Find where the given text appears and provide that cell's center as [X, Y] coordinate. 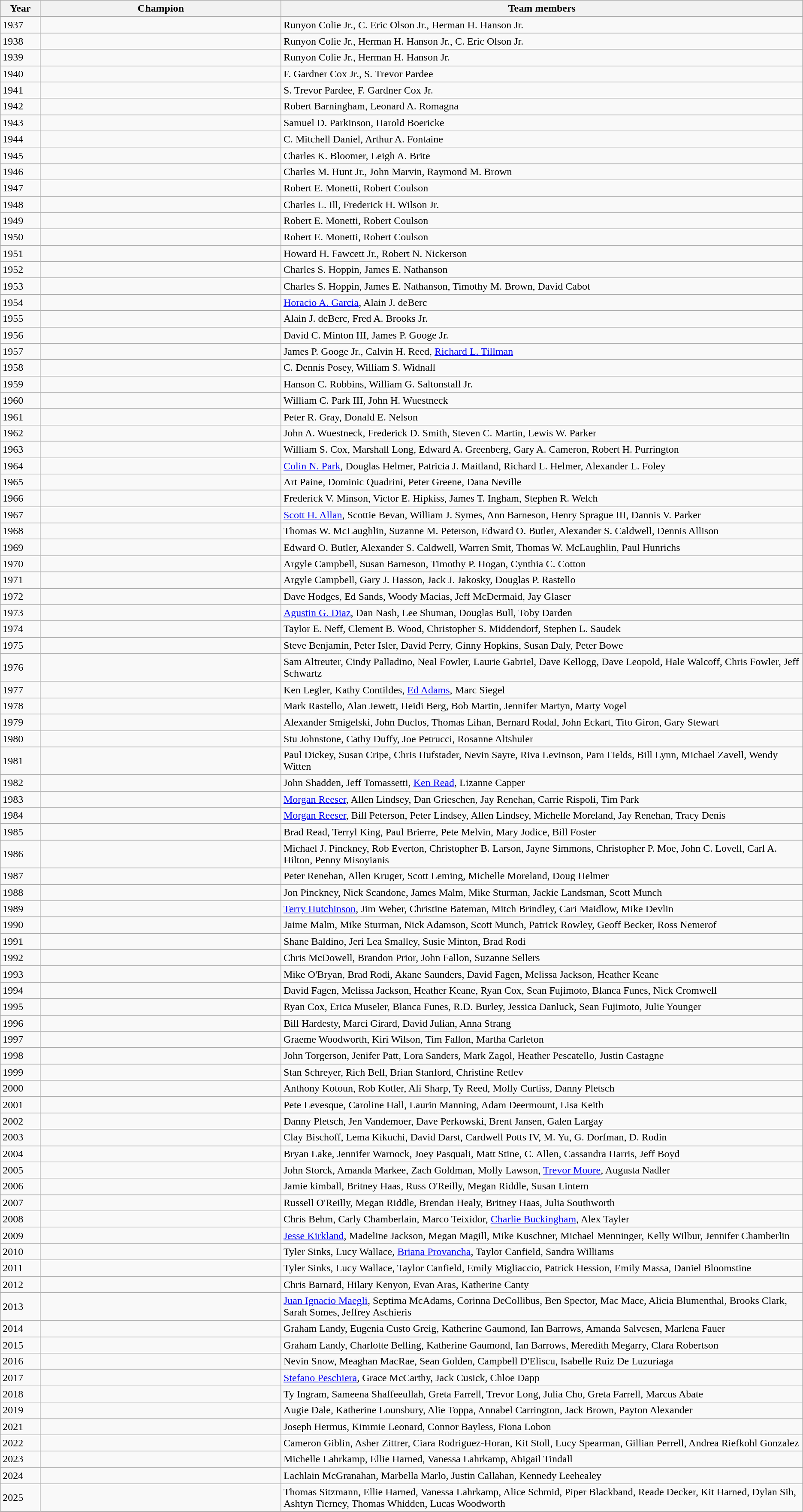
1938 [21, 41]
1982 [21, 783]
2005 [21, 1170]
1988 [21, 892]
Howard H. Fawcett Jr., Robert N. Nickerson [542, 254]
1952 [21, 270]
1986 [21, 854]
1965 [21, 482]
1994 [21, 990]
Charles S. Hoppin, James E. Nathanson, Timothy M. Brown, David Cabot [542, 286]
2011 [21, 1268]
Terry Hutchinson, Jim Weber, Christine Bateman, Mitch Brindley, Cari Maidlow, Mike Devlin [542, 909]
2022 [21, 1443]
Alain J. deBerc, Fred A. Brooks Jr. [542, 319]
1984 [21, 816]
1946 [21, 172]
2023 [21, 1459]
2003 [21, 1137]
2008 [21, 1219]
1954 [21, 302]
Steve Benjamin, Peter Isler, David Perry, Ginny Hopkins, Susan Daly, Peter Bowe [542, 645]
Ryan Cox, Erica Museler, Blanca Funes, R.D. Burley, Jessica Danluck, Sean Fujimoto, Julie Younger [542, 1007]
1943 [21, 123]
Argyle Campbell, Gary J. Hasson, Jack J. Jakosky, Douglas P. Rastello [542, 580]
1999 [21, 1072]
1970 [21, 564]
Morgan Reeser, Bill Peterson, Peter Lindsey, Allen Lindsey, Michelle Moreland, Jay Renehan, Tracy Denis [542, 816]
Graeme Woodworth, Kiri Wilson, Tim Fallon, Martha Carleton [542, 1040]
Russell O'Reilly, Megan Riddle, Brendan Healy, Britney Haas, Julia Southworth [542, 1203]
2007 [21, 1203]
Ken Legler, Kathy Contildes, Ed Adams, Marc Siegel [542, 689]
1945 [21, 155]
1995 [21, 1007]
Art Paine, Dominic Quadrini, Peter Greene, Dana Neville [542, 482]
Pete Levesque, Caroline Hall, Laurin Manning, Adam Deermount, Lisa Keith [542, 1105]
Scott H. Allan, Scottie Bevan, William J. Symes, Ann Barneson, Henry Sprague III, Dannis V. Parker [542, 515]
2000 [21, 1089]
1974 [21, 629]
S. Trevor Pardee, F. Gardner Cox Jr. [542, 90]
James P. Googe Jr., Calvin H. Reed, Richard L. Tillman [542, 351]
C. Mitchell Daniel, Arthur A. Fontaine [542, 139]
Bryan Lake, Jennifer Warnock, Joey Pasquali, Matt Stine, C. Allen, Cassandra Harris, Jeff Boyd [542, 1154]
1981 [21, 761]
Runyon Colie Jr., C. Eric Olson Jr., Herman H. Hanson Jr. [542, 25]
Taylor E. Neff, Clement B. Wood, Christopher S. Middendorf, Stephen L. Saudek [542, 629]
Chris Barnard, Hilary Kenyon, Evan Aras, Katherine Canty [542, 1284]
Alexander Smigelski, John Duclos, Thomas Lihan, Bernard Rodal, John Eckart, Tito Giron, Gary Stewart [542, 722]
1971 [21, 580]
Lachlain McGranahan, Marbella Marlo, Justin Callahan, Kennedy Leehealey [542, 1476]
1947 [21, 188]
Morgan Reeser, Allen Lindsey, Dan Grieschen, Jay Renehan, Carrie Rispoli, Tim Park [542, 799]
2016 [21, 1361]
Stefano Peschiera, Grace McCarthy, Jack Cusick, Chloe Dapp [542, 1378]
Clay Bischoff, Lema Kikuchi, David Darst, Cardwell Potts IV, M. Yu, G. Dorfman, D. Rodin [542, 1137]
1973 [21, 613]
1992 [21, 958]
1980 [21, 738]
2013 [21, 1307]
Danny Pletsch, Jen Vandemoer, Dave Perkowski, Brent Jansen, Galen Largay [542, 1121]
2012 [21, 1284]
C. Dennis Posey, William S. Widnall [542, 368]
John A. Wuestneck, Frederick D. Smith, Steven C. Martin, Lewis W. Parker [542, 433]
Agustin G. Diaz, Dan Nash, Lee Shuman, Douglas Bull, Toby Darden [542, 613]
Chris Behm, Carly Chamberlain, Marco Teixidor, Charlie Buckingham, Alex Tayler [542, 1219]
1997 [21, 1040]
1991 [21, 941]
Runyon Colie Jr., Herman H. Hanson Jr. [542, 57]
Jon Pinckney, Nick Scandone, James Malm, Mike Sturman, Jackie Landsman, Scott Munch [542, 892]
1940 [21, 74]
Tyler Sinks, Lucy Wallace, Briana Provancha, Taylor Canfield, Sandra Williams [542, 1252]
2006 [21, 1186]
Joseph Hermus, Kimmie Leonard, Connor Bayless, Fiona Lobon [542, 1427]
1989 [21, 909]
2025 [21, 1497]
1960 [21, 400]
Tyler Sinks, Lucy Wallace, Taylor Canfield, Emily Migliaccio, Patrick Hession, Emily Massa, Daniel Bloomstine [542, 1268]
Peter Renehan, Allen Kruger, Scott Leming, Michelle Moreland, Doug Helmer [542, 876]
1959 [21, 384]
1950 [21, 237]
Graham Landy, Charlotte Belling, Katherine Gaumond, Ian Barrows, Meredith Megarry, Clara Robertson [542, 1345]
1978 [21, 706]
1958 [21, 368]
2024 [21, 1476]
Argyle Campbell, Susan Barneson, Timothy P. Hogan, Cynthia C. Cotton [542, 564]
David Fagen, Melissa Jackson, Heather Keane, Ryan Cox, Sean Fujimoto, Blanca Funes, Nick Cromwell [542, 990]
2010 [21, 1252]
Augie Dale, Katherine Lounsbury, Alie Toppa, Annabel Carrington, Jack Brown, Payton Alexander [542, 1410]
Stu Johnstone, Cathy Duffy, Joe Petrucci, Rosanne Altshuler [542, 738]
Chris McDowell, Brandon Prior, John Fallon, Suzanne Sellers [542, 958]
Ty Ingram, Sameena Shaffeeullah, Greta Farrell, Trevor Long, Julia Cho, Greta Farrell, Marcus Abate [542, 1394]
1968 [21, 531]
1937 [21, 25]
1948 [21, 205]
Bill Hardesty, Marci Girard, David Julian, Anna Strang [542, 1023]
Dave Hodges, Ed Sands, Woody Macias, Jeff McDermaid, Jay Glaser [542, 596]
Horacio A. Garcia, Alain J. deBerc [542, 302]
Nevin Snow, Meaghan MacRae, Sean Golden, Campbell D'Eliscu, Isabelle Ruiz De Luzuriaga [542, 1361]
Charles K. Bloomer, Leigh A. Brite [542, 155]
William S. Cox, Marshall Long, Edward A. Greenberg, Gary A. Cameron, Robert H. Purrington [542, 449]
1949 [21, 221]
2002 [21, 1121]
1979 [21, 722]
1957 [21, 351]
1985 [21, 832]
F. Gardner Cox Jr., S. Trevor Pardee [542, 74]
Mark Rastello, Alan Jewett, Heidi Berg, Bob Martin, Jennifer Martyn, Marty Vogel [542, 706]
Michael J. Pinckney, Rob Everton, Christopher B. Larson, Jayne Simmons, Christopher P. Moe, John C. Lovell, Carl A. Hilton, Penny Misoyianis [542, 854]
Year [21, 9]
John Storck, Amanda Markee, Zach Goldman, Molly Lawson, Trevor Moore, Augusta Nadler [542, 1170]
Mike O'Bryan, Brad Rodi, Akane Saunders, David Fagen, Melissa Jackson, Heather Keane [542, 974]
1956 [21, 335]
1963 [21, 449]
1993 [21, 974]
1996 [21, 1023]
Thomas W. McLaughlin, Suzanne M. Peterson, Edward O. Butler, Alexander S. Caldwell, Dennis Allison [542, 531]
Juan Ignacio Maegli, Septima McAdams, Corinna DeCollibus, Ben Spector, Mac Mace, Alicia Blumenthal, Brooks Clark, Sarah Somes, Jeffrey Aschieris [542, 1307]
Jaime Malm, Mike Sturman, Nick Adamson, Scott Munch, Patrick Rowley, Geoff Becker, Ross Nemerof [542, 925]
1951 [21, 254]
2009 [21, 1235]
2001 [21, 1105]
William C. Park III, John H. Wuestneck [542, 400]
1953 [21, 286]
1969 [21, 547]
2004 [21, 1154]
1976 [21, 668]
1998 [21, 1056]
Edward O. Butler, Alexander S. Caldwell, Warren Smit, Thomas W. McLaughlin, Paul Hunrichs [542, 547]
1975 [21, 645]
1961 [21, 417]
Team members [542, 9]
Jamie kimball, Britney Haas, Russ O'Reilly, Megan Riddle, Susan Lintern [542, 1186]
Hanson C. Robbins, William G. Saltonstall Jr. [542, 384]
Paul Dickey, Susan Cripe, Chris Hufstader, Nevin Sayre, Riva Levinson, Pam Fields, Bill Lynn, Michael Zavell, Wendy Witten [542, 761]
2019 [21, 1410]
1990 [21, 925]
1977 [21, 689]
Sam Altreuter, Cindy Palladino, Neal Fowler, Laurie Gabriel, Dave Kellogg, Dave Leopold, Hale Walcoff, Chris Fowler, Jeff Schwartz [542, 668]
Graham Landy, Eugenia Custo Greig, Katherine Gaumond, Ian Barrows, Amanda Salvesen, Marlena Fauer [542, 1329]
Champion [160, 9]
Colin N. Park, Douglas Helmer, Patricia J. Maitland, Richard L. Helmer, Alexander L. Foley [542, 466]
Charles S. Hoppin, James E. Nathanson [542, 270]
1972 [21, 596]
1942 [21, 106]
1967 [21, 515]
Michelle Lahrkamp, Ellie Harned, Vanessa Lahrkamp, Abigail Tindall [542, 1459]
2018 [21, 1394]
1966 [21, 499]
David C. Minton III, James P. Googe Jr. [542, 335]
1941 [21, 90]
John Torgerson, Jenifer Patt, Lora Sanders, Mark Zagol, Heather Pescatello, Justin Castagne [542, 1056]
Cameron Giblin, Asher Zittrer, Ciara Rodriguez-Horan, Kit Stoll, Lucy Spearman, Gillian Perrell, Andrea Riefkohl Gonzalez [542, 1443]
2017 [21, 1378]
1962 [21, 433]
Runyon Colie Jr., Herman H. Hanson Jr., C. Eric Olson Jr. [542, 41]
Brad Read, Terryl King, Paul Brierre, Pete Melvin, Mary Jodice, Bill Foster [542, 832]
Charles L. Ill, Frederick H. Wilson Jr. [542, 205]
Frederick V. Minson, Victor E. Hipkiss, James T. Ingham, Stephen R. Welch [542, 499]
John Shadden, Jeff Tomassetti, Ken Read, Lizanne Capper [542, 783]
1983 [21, 799]
Peter R. Gray, Donald E. Nelson [542, 417]
2021 [21, 1427]
Jesse Kirkland, Madeline Jackson, Megan Magill, Mike Kuschner, Michael Menninger, Kelly Wilbur, Jennifer Chamberlin [542, 1235]
Samuel D. Parkinson, Harold Boericke [542, 123]
Robert Barningham, Leonard A. Romagna [542, 106]
Stan Schreyer, Rich Bell, Brian Stanford, Christine Retlev [542, 1072]
2015 [21, 1345]
2014 [21, 1329]
Charles M. Hunt Jr., John Marvin, Raymond M. Brown [542, 172]
1939 [21, 57]
1987 [21, 876]
Shane Baldino, Jeri Lea Smalley, Susie Minton, Brad Rodi [542, 941]
1944 [21, 139]
1955 [21, 319]
Anthony Kotoun, Rob Kotler, Ali Sharp, Ty Reed, Molly Curtiss, Danny Pletsch [542, 1089]
1964 [21, 466]
